Search for the cell housing the specified text and yield its (x, y) center coordinate. 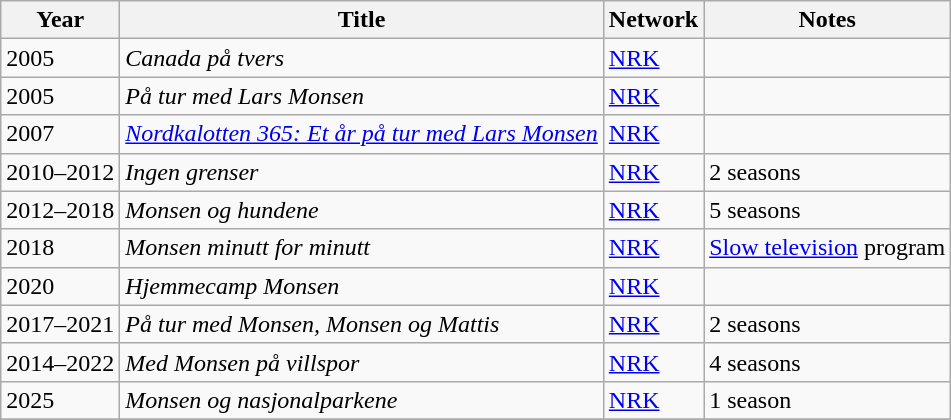
Nordkalotten 365: Et år på tur med Lars Monsen (362, 134)
Ingen grenser (362, 172)
Slow television program (828, 248)
2014–2022 (60, 362)
På tur med Monsen, Monsen og Mattis (362, 324)
2010–2012 (60, 172)
Year (60, 20)
Notes (828, 20)
Monsen og nasjonalparkene (362, 400)
4 seasons (828, 362)
På tur med Lars Monsen (362, 96)
5 seasons (828, 210)
Monsen minutt for minutt (362, 248)
2012–2018 (60, 210)
2007 (60, 134)
Network (653, 20)
2018 (60, 248)
2025 (60, 400)
2017–2021 (60, 324)
Med Monsen på villspor (362, 362)
Monsen og hundene (362, 210)
Hjemmecamp Monsen (362, 286)
2020 (60, 286)
1 season (828, 400)
Title (362, 20)
Canada på tvers (362, 58)
